Return the (X, Y) coordinate for the center point of the cell that contains the specified text.  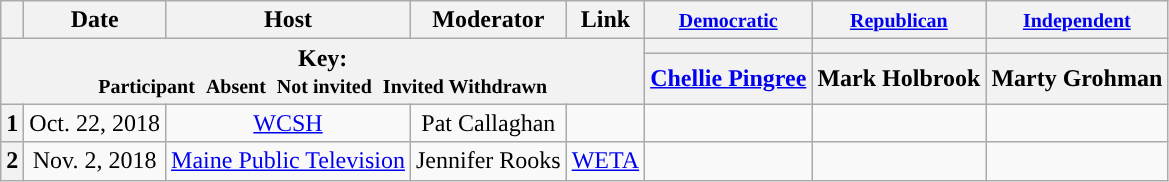
Link (605, 20)
Oct. 22, 2018 (95, 123)
WETA (605, 161)
Maine Public Television (288, 161)
Date (95, 20)
Key: Participant Absent Not invited Invited Withdrawn (323, 72)
Chellie Pingree (728, 78)
Host (288, 20)
Republican (899, 20)
Jennifer Rooks (488, 161)
Nov. 2, 2018 (95, 161)
Democratic (728, 20)
Moderator (488, 20)
WCSH (288, 123)
Independent (1077, 20)
1 (12, 123)
2 (12, 161)
Mark Holbrook (899, 78)
Marty Grohman (1077, 78)
Pat Callaghan (488, 123)
